From the cell containing the given text, extract its center point as (x, y) coordinate. 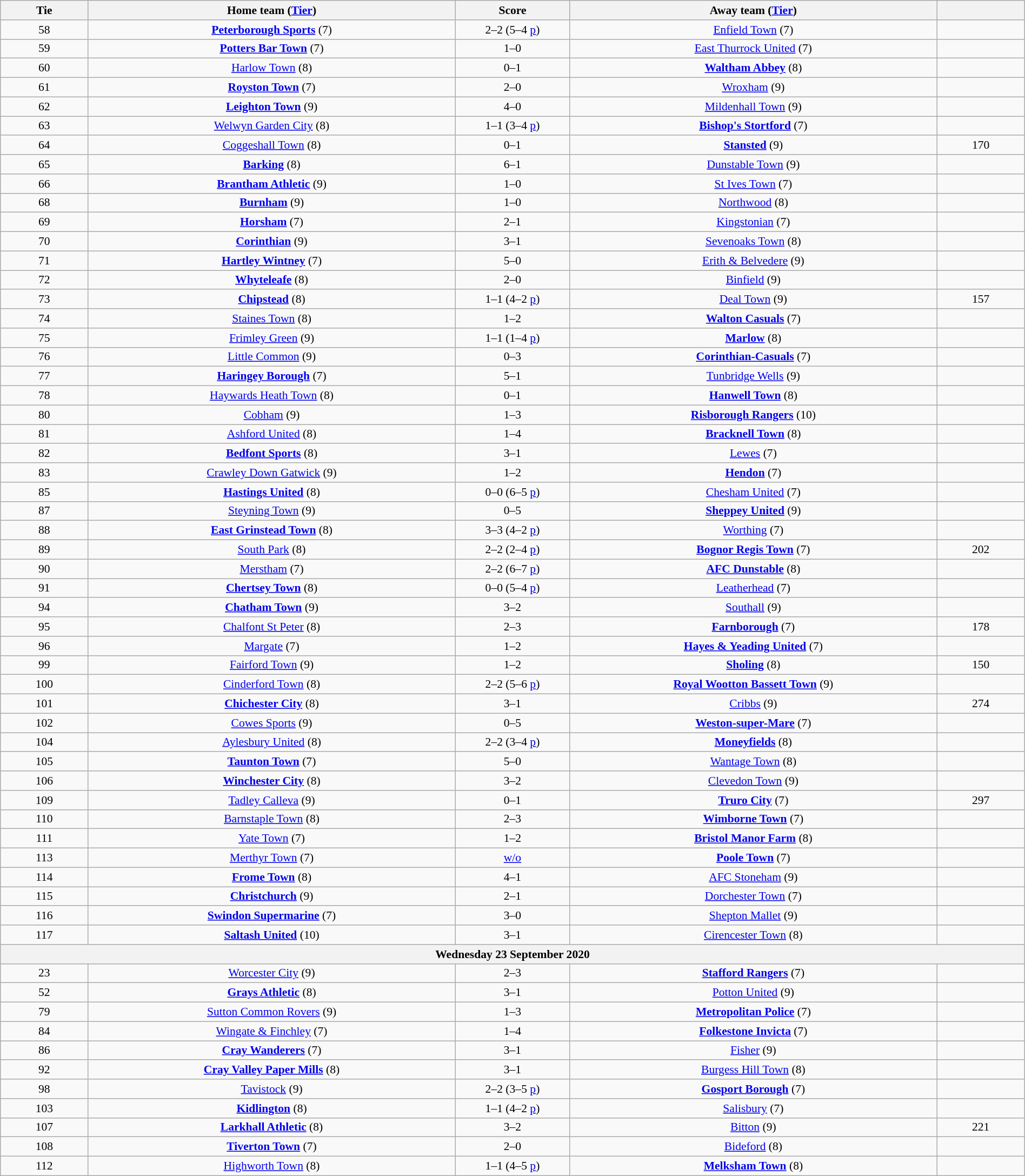
Tunbridge Wells (9) (754, 376)
Staines Town (8) (271, 318)
2–2 (3–5 p) (512, 1089)
Grays Athletic (8) (271, 993)
Chertsey Town (8) (271, 588)
23 (44, 973)
Hendon (7) (754, 473)
178 (981, 627)
60 (44, 68)
63 (44, 126)
Worcester City (9) (271, 973)
Sholing (8) (754, 665)
Frome Town (8) (271, 877)
83 (44, 473)
Dorchester Town (7) (754, 896)
0–0 (6–5 p) (512, 492)
3–3 (4–2 p) (512, 530)
Royal Wootton Bassett Town (9) (754, 685)
Chalfont St Peter (8) (271, 627)
Burnham (9) (271, 203)
South Park (8) (271, 550)
Hanwell Town (8) (754, 396)
Weston-super-Mare (7) (754, 723)
East Thurrock United (7) (754, 49)
Christchurch (9) (271, 896)
Melksham Town (8) (754, 1166)
Salisbury (7) (754, 1108)
150 (981, 665)
Cray Wanderers (7) (271, 1051)
Potters Bar Town (7) (271, 49)
2–2 (2–4 p) (512, 550)
62 (44, 107)
Leatherhead (7) (754, 588)
202 (981, 550)
116 (44, 916)
Cribbs (9) (754, 704)
Yate Town (7) (271, 839)
Binfield (9) (754, 280)
90 (44, 569)
Horsham (7) (271, 222)
Cobham (9) (271, 415)
Tiverton Town (7) (271, 1147)
70 (44, 242)
96 (44, 646)
105 (44, 762)
Tie (44, 10)
Merthyr Town (7) (271, 858)
w/o (512, 858)
Bognor Regis Town (7) (754, 550)
Swindon Supermarine (7) (271, 916)
85 (44, 492)
Chesham United (7) (754, 492)
Dunstable Town (9) (754, 164)
81 (44, 434)
Stafford Rangers (7) (754, 973)
Bideford (8) (754, 1147)
Steyning Town (9) (271, 511)
115 (44, 896)
89 (44, 550)
Mildenhall Town (9) (754, 107)
Cinderford Town (8) (271, 685)
Hayes & Yeading United (7) (754, 646)
Worthing (7) (754, 530)
Kingstonian (7) (754, 222)
Whyteleafe (8) (271, 280)
95 (44, 627)
Welwyn Garden City (8) (271, 126)
6–1 (512, 164)
Crawley Down Gatwick (9) (271, 473)
52 (44, 993)
Stansted (9) (754, 145)
Hartley Wintney (7) (271, 261)
79 (44, 1012)
Margate (7) (271, 646)
86 (44, 1051)
Bracknell Town (8) (754, 434)
1–1 (1–4 p) (512, 338)
103 (44, 1108)
2–2 (6–7 p) (512, 569)
Larkhall Athletic (8) (271, 1127)
AFC Stoneham (9) (754, 877)
100 (44, 685)
64 (44, 145)
Harlow Town (8) (271, 68)
Hastings United (8) (271, 492)
Peterborough Sports (7) (271, 30)
88 (44, 530)
Marlow (8) (754, 338)
77 (44, 376)
Farnborough (7) (754, 627)
Clevedon Town (9) (754, 781)
Truro City (7) (754, 800)
101 (44, 704)
170 (981, 145)
221 (981, 1127)
Sheppey United (9) (754, 511)
61 (44, 88)
297 (981, 800)
72 (44, 280)
Wantage Town (8) (754, 762)
1–1 (4–5 p) (512, 1166)
Home team (Tier) (271, 10)
Metropolitan Police (7) (754, 1012)
68 (44, 203)
Folkestone Invicta (7) (754, 1031)
Bishop's Stortford (7) (754, 126)
Lewes (7) (754, 454)
Tavistock (9) (271, 1089)
66 (44, 184)
0–0 (5–4 p) (512, 588)
Gosport Borough (7) (754, 1089)
Southall (9) (754, 608)
4–0 (512, 107)
Northwood (8) (754, 203)
107 (44, 1127)
3–0 (512, 916)
74 (44, 318)
Sevenoaks Town (8) (754, 242)
76 (44, 357)
Bristol Manor Farm (8) (754, 839)
112 (44, 1166)
113 (44, 858)
69 (44, 222)
91 (44, 588)
Corinthian (9) (271, 242)
Sutton Common Rovers (9) (271, 1012)
78 (44, 396)
108 (44, 1147)
82 (44, 454)
106 (44, 781)
71 (44, 261)
Royston Town (7) (271, 88)
Potton United (9) (754, 993)
Chichester City (8) (271, 704)
Moneyfields (8) (754, 742)
Little Common (9) (271, 357)
Wroxham (9) (754, 88)
65 (44, 164)
Erith & Belvedere (9) (754, 261)
2–2 (5–4 p) (512, 30)
92 (44, 1070)
87 (44, 511)
4–1 (512, 877)
St Ives Town (7) (754, 184)
Away team (Tier) (754, 10)
Barking (8) (271, 164)
59 (44, 49)
Enfield Town (7) (754, 30)
109 (44, 800)
Wimborne Town (7) (754, 819)
98 (44, 1089)
Merstham (7) (271, 569)
Fairford Town (9) (271, 665)
114 (44, 877)
1–1 (3–4 p) (512, 126)
Frimley Green (9) (271, 338)
East Grinstead Town (8) (271, 530)
84 (44, 1031)
Ashford United (8) (271, 434)
Barnstaple Town (8) (271, 819)
111 (44, 839)
Score (512, 10)
73 (44, 300)
Coggeshall Town (8) (271, 145)
110 (44, 819)
157 (981, 300)
75 (44, 338)
0–3 (512, 357)
Deal Town (9) (754, 300)
Cowes Sports (9) (271, 723)
Fisher (9) (754, 1051)
Corinthian-Casuals (7) (754, 357)
102 (44, 723)
Tadley Calleva (9) (271, 800)
Waltham Abbey (8) (754, 68)
Cirencester Town (8) (754, 935)
Aylesbury United (8) (271, 742)
Haywards Heath Town (8) (271, 396)
Wingate & Finchley (7) (271, 1031)
Highworth Town (8) (271, 1166)
Haringey Borough (7) (271, 376)
Walton Casuals (7) (754, 318)
5–1 (512, 376)
Poole Town (7) (754, 858)
Cray Valley Paper Mills (8) (271, 1070)
Wednesday 23 September 2020 (512, 954)
58 (44, 30)
Winchester City (8) (271, 781)
99 (44, 665)
Kidlington (8) (271, 1108)
104 (44, 742)
2–2 (3–4 p) (512, 742)
117 (44, 935)
Chipstead (8) (271, 300)
Shepton Mallet (9) (754, 916)
Burgess Hill Town (8) (754, 1070)
Leighton Town (9) (271, 107)
Saltash United (10) (271, 935)
AFC Dunstable (8) (754, 569)
2–2 (5–6 p) (512, 685)
Chatham Town (9) (271, 608)
Taunton Town (7) (271, 762)
Risborough Rangers (10) (754, 415)
Bedfont Sports (8) (271, 454)
Bitton (9) (754, 1127)
80 (44, 415)
94 (44, 608)
274 (981, 704)
Brantham Athletic (9) (271, 184)
